Determine the [X, Y] coordinate at the center of the cell enclosing the given text.  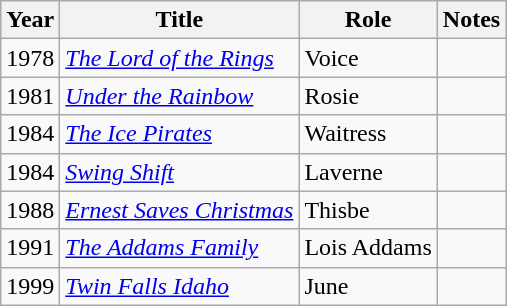
Rosie [368, 96]
Role [368, 20]
Waitress [368, 134]
The Lord of the Rings [180, 58]
The Ice Pirates [180, 134]
Laverne [368, 172]
1991 [30, 248]
June [368, 286]
Ernest Saves Christmas [180, 210]
Twin Falls Idaho [180, 286]
1988 [30, 210]
1999 [30, 286]
Year [30, 20]
The Addams Family [180, 248]
Swing Shift [180, 172]
Lois Addams [368, 248]
Voice [368, 58]
Notes [471, 20]
Thisbe [368, 210]
Title [180, 20]
1981 [30, 96]
Under the Rainbow [180, 96]
1978 [30, 58]
